Return the (x, y) coordinate for the center point of the cell that contains the specified text.  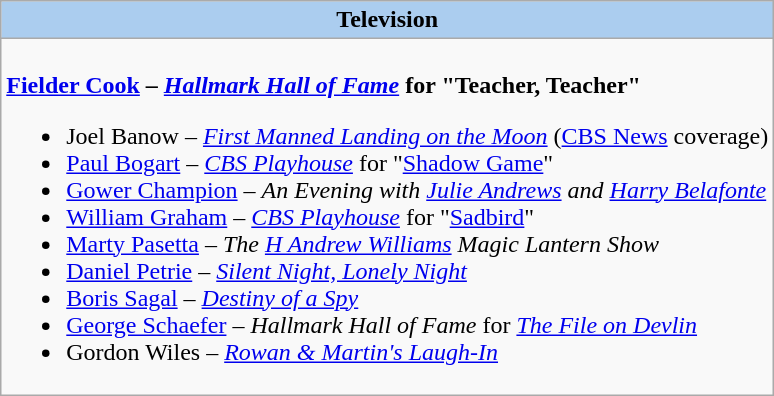
Television (388, 20)
